Locate the cell with the specified text and output its (x, y) center coordinate. 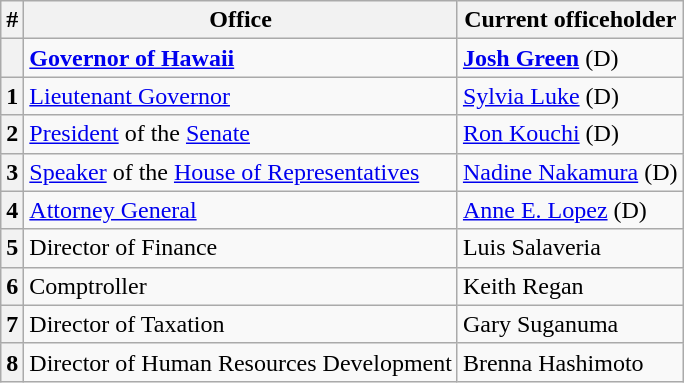
# (12, 20)
Brenna Hashimoto (570, 362)
Director of Finance (241, 248)
4 (12, 210)
Gary Suganuma (570, 324)
Keith Regan (570, 286)
Attorney General (241, 210)
8 (12, 362)
Speaker of the House of Representatives (241, 172)
6 (12, 286)
Ron Kouchi (D) (570, 134)
Sylvia Luke (D) (570, 96)
1 (12, 96)
Nadine Nakamura (D) (570, 172)
Anne E. Lopez (D) (570, 210)
President of the Senate (241, 134)
2 (12, 134)
Luis Salaveria (570, 248)
Lieutenant Governor (241, 96)
Current officeholder (570, 20)
Comptroller (241, 286)
7 (12, 324)
Director of Human Resources Development (241, 362)
Director of Taxation (241, 324)
Governor of Hawaii (241, 58)
3 (12, 172)
5 (12, 248)
Office (241, 20)
Josh Green (D) (570, 58)
